Output the [X, Y] coordinate of the center of the cell containing the given text.  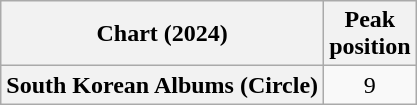
Chart (2024) [162, 34]
Peakposition [370, 34]
9 [370, 85]
South Korean Albums (Circle) [162, 85]
